Determine the (X, Y) coordinate at the center of the cell enclosing the given text.  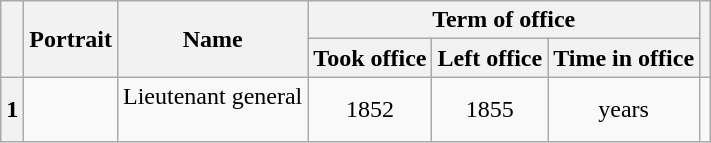
Took office (370, 58)
Left office (490, 58)
1855 (490, 110)
1 (12, 110)
Term of office (504, 20)
1852 (370, 110)
Portrait (71, 39)
Lieutenant general (212, 110)
Time in office (624, 58)
years (624, 110)
Name (212, 39)
